Extract the [X, Y] coordinate from the center of the cell holding the provided text.  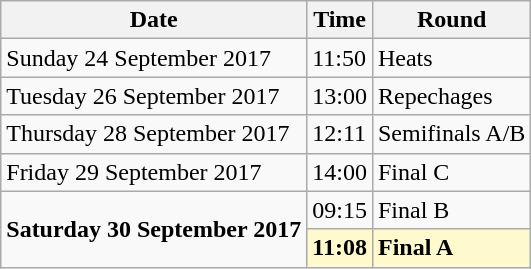
11:08 [340, 248]
Date [154, 20]
14:00 [340, 172]
11:50 [340, 58]
Thursday 28 September 2017 [154, 134]
13:00 [340, 96]
Heats [451, 58]
Round [451, 20]
Time [340, 20]
Sunday 24 September 2017 [154, 58]
Final C [451, 172]
Final A [451, 248]
Semifinals A/B [451, 134]
Final B [451, 210]
12:11 [340, 134]
Saturday 30 September 2017 [154, 229]
Friday 29 September 2017 [154, 172]
09:15 [340, 210]
Tuesday 26 September 2017 [154, 96]
Repechages [451, 96]
